Return (x, y) of the center of cell containing provided text 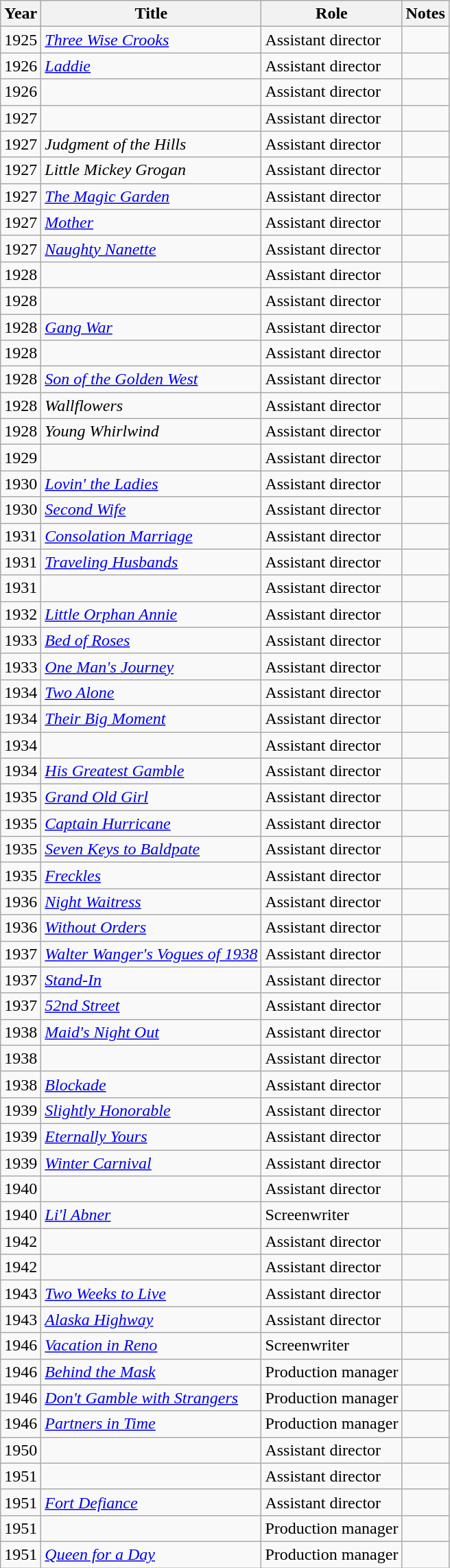
The Magic Garden (151, 196)
Slightly Honorable (151, 1110)
1929 (21, 458)
Partners in Time (151, 1424)
Year (21, 14)
Grand Old Girl (151, 797)
Their Big Moment (151, 718)
Consolation Marriage (151, 536)
One Man's Journey (151, 666)
Behind the Mask (151, 1372)
Fort Defiance (151, 1502)
Mother (151, 222)
Three Wise Crooks (151, 40)
Winter Carnival (151, 1163)
Little Mickey Grogan (151, 170)
Night Waitress (151, 902)
Notes (425, 14)
Captain Hurricane (151, 823)
Second Wife (151, 510)
Blockade (151, 1084)
Traveling Husbands (151, 562)
1932 (21, 614)
His Greatest Gamble (151, 771)
Vacation in Reno (151, 1346)
1950 (21, 1450)
Wallflowers (151, 406)
Freckles (151, 876)
Without Orders (151, 928)
52nd Street (151, 1006)
Title (151, 14)
Gang War (151, 327)
Judgment of the Hills (151, 144)
Walter Wanger's Vogues of 1938 (151, 954)
Bed of Roses (151, 640)
Stand-In (151, 980)
Laddie (151, 66)
Queen for a Day (151, 1554)
1925 (21, 40)
Li'l Abner (151, 1215)
Two Weeks to Live (151, 1294)
Son of the Golden West (151, 379)
Role (332, 14)
Lovin' the Ladies (151, 484)
Naughty Nanette (151, 248)
Young Whirlwind (151, 432)
Eternally Yours (151, 1136)
Seven Keys to Baldpate (151, 850)
Alaska Highway (151, 1320)
Two Alone (151, 692)
Maid's Night Out (151, 1032)
Little Orphan Annie (151, 614)
Don't Gamble with Strangers (151, 1398)
